From the cell containing the given text, extract its center point as [X, Y] coordinate. 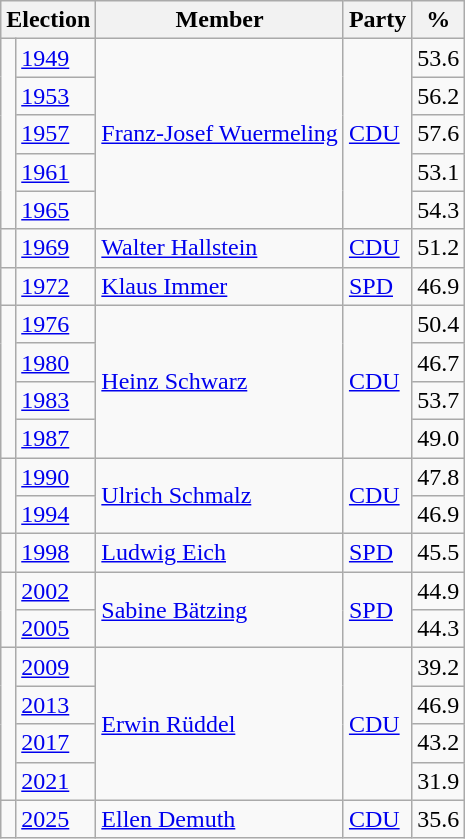
Sabine Bätzing [220, 610]
53.6 [438, 58]
2009 [56, 667]
1990 [56, 477]
53.7 [438, 400]
% [438, 20]
Member [220, 20]
44.3 [438, 629]
1965 [56, 210]
1957 [56, 134]
1949 [56, 58]
1987 [56, 438]
2025 [56, 819]
Party [377, 20]
31.9 [438, 781]
1980 [56, 362]
2013 [56, 705]
1969 [56, 248]
53.1 [438, 172]
1998 [56, 553]
Klaus Immer [220, 286]
Ellen Demuth [220, 819]
Erwin Rüddel [220, 724]
1983 [56, 400]
46.7 [438, 362]
57.6 [438, 134]
1976 [56, 324]
Franz-Josef Wuermeling [220, 134]
43.2 [438, 743]
35.6 [438, 819]
1961 [56, 172]
Ludwig Eich [220, 553]
50.4 [438, 324]
45.5 [438, 553]
Ulrich Schmalz [220, 496]
Election [48, 20]
2017 [56, 743]
44.9 [438, 591]
39.2 [438, 667]
54.3 [438, 210]
47.8 [438, 477]
56.2 [438, 96]
51.2 [438, 248]
Heinz Schwarz [220, 381]
2021 [56, 781]
49.0 [438, 438]
1994 [56, 515]
1953 [56, 96]
1972 [56, 286]
Walter Hallstein [220, 248]
2005 [56, 629]
2002 [56, 591]
